Detect which cell encompasses the target text, then output its (X, Y) center coordinate. 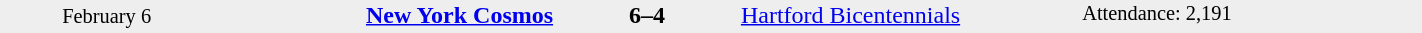
Attendance: 2,191 (1252, 16)
6–4 (648, 15)
Hartford Bicentennials (910, 15)
New York Cosmos (384, 15)
February 6 (106, 16)
